Locate the cell with the specified text and output its (x, y) center coordinate. 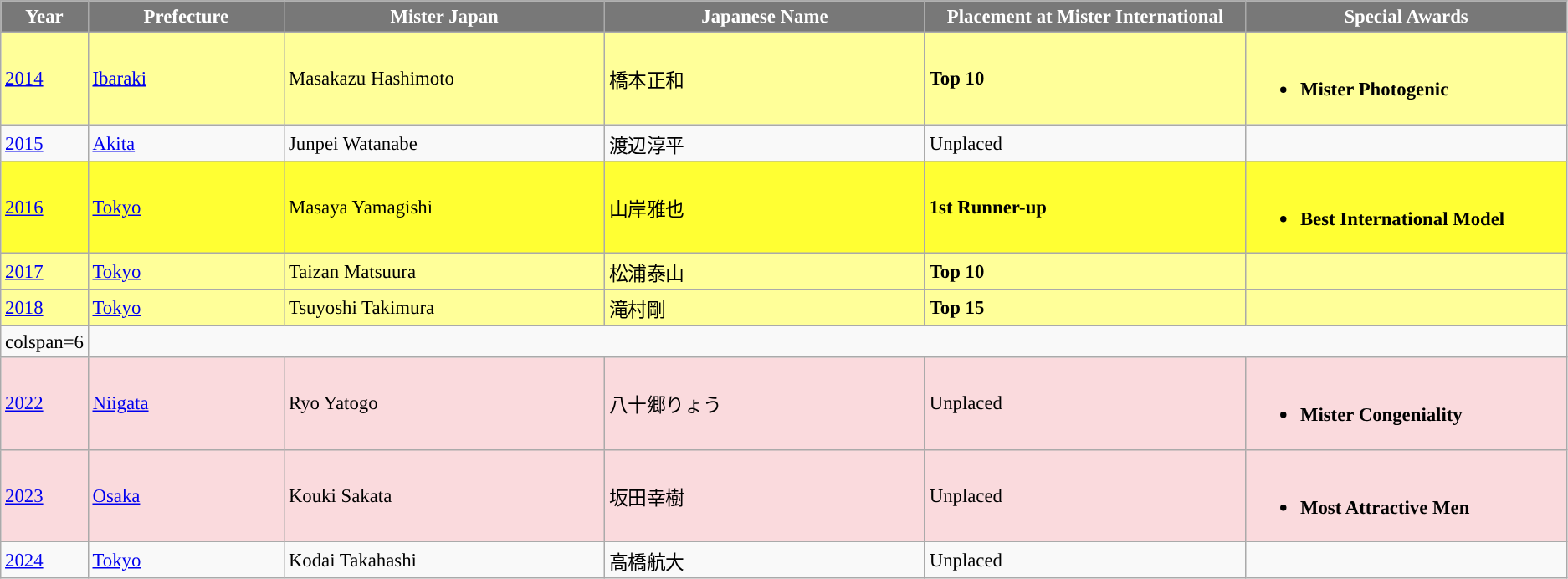
Niigata (186, 403)
Prefecture (186, 17)
Special Awards (1407, 17)
橋本正和 (765, 79)
坂田幸樹 (765, 495)
Top 15 (1084, 308)
2023 (44, 495)
Kodai Takahashi (445, 561)
渡辺淳平 (765, 143)
高橋航大 (765, 561)
1st Runner-up (1084, 207)
Masakazu Hashimoto (445, 79)
colspan=6 (44, 342)
Osaka (186, 495)
山岸雅也 (765, 207)
Mister Japan (445, 17)
Placement at Mister International (1084, 17)
Ryo Yatogo (445, 403)
Kouki Sakata (445, 495)
Year (44, 17)
2016 (44, 207)
2015 (44, 143)
八十郷りょう (765, 403)
2014 (44, 79)
2024 (44, 561)
Best International Model (1407, 207)
Ibaraki (186, 79)
2017 (44, 271)
Mister Congeniality (1407, 403)
Junpei Watanabe (445, 143)
Most Attractive Men (1407, 495)
Japanese Name (765, 17)
2018 (44, 308)
Masaya Yamagishi (445, 207)
Taizan Matsuura (445, 271)
Akita (186, 143)
Tsuyoshi Takimura (445, 308)
滝村剛 (765, 308)
松浦泰山 (765, 271)
Mister Photogenic (1407, 79)
2022 (44, 403)
